Search for the cell housing the specified text and yield its [X, Y] center coordinate. 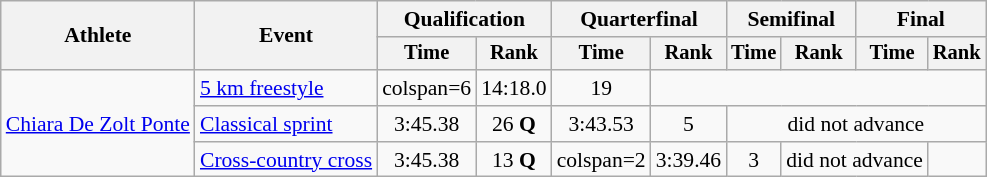
Athlete [98, 36]
Qualification [464, 19]
19 [602, 88]
colspan=6 [426, 88]
5 [688, 124]
26 Q [514, 124]
Quarterfinal [640, 19]
Semifinal [791, 19]
3:45.38 [426, 124]
Final [920, 19]
14:18.0 [514, 88]
5 km freestyle [286, 88]
3:43.53 [602, 124]
did not advance [856, 124]
Chiara De Zolt Ponte [98, 124]
Event [286, 36]
Classical sprint [286, 124]
